Search for the cell housing the specified text and yield its [x, y] center coordinate. 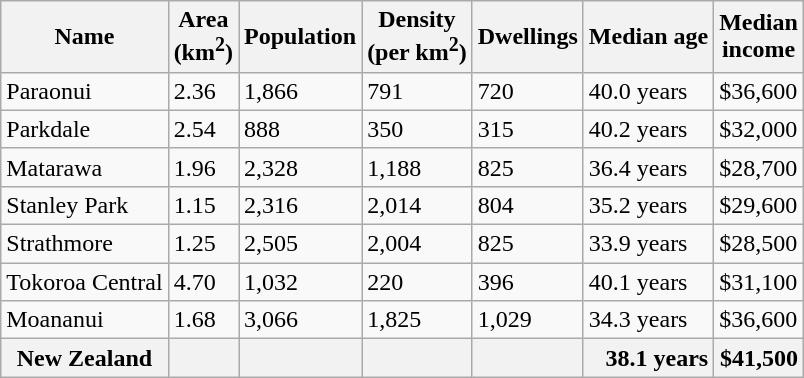
1,032 [300, 282]
1.25 [203, 244]
Medianincome [759, 37]
791 [418, 91]
35.2 years [648, 205]
Matarawa [84, 167]
Population [300, 37]
Tokoroa Central [84, 282]
1,825 [418, 320]
396 [528, 282]
$41,500 [759, 358]
2.36 [203, 91]
Paraonui [84, 91]
720 [528, 91]
$28,700 [759, 167]
2,004 [418, 244]
4.70 [203, 282]
1.68 [203, 320]
$32,000 [759, 129]
Dwellings [528, 37]
Parkdale [84, 129]
888 [300, 129]
40.0 years [648, 91]
$29,600 [759, 205]
40.1 years [648, 282]
Density(per km2) [418, 37]
2,328 [300, 167]
2,014 [418, 205]
2.54 [203, 129]
Name [84, 37]
New Zealand [84, 358]
Strathmore [84, 244]
33.9 years [648, 244]
804 [528, 205]
36.4 years [648, 167]
$31,100 [759, 282]
1,866 [300, 91]
38.1 years [648, 358]
Median age [648, 37]
2,316 [300, 205]
1,188 [418, 167]
40.2 years [648, 129]
315 [528, 129]
34.3 years [648, 320]
Stanley Park [84, 205]
1,029 [528, 320]
3,066 [300, 320]
Area(km2) [203, 37]
1.96 [203, 167]
$28,500 [759, 244]
2,505 [300, 244]
Moananui [84, 320]
350 [418, 129]
220 [418, 282]
1.15 [203, 205]
